Provide the (X, Y) coordinate of the cell's center where the given text is located.  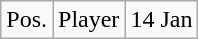
14 Jan (162, 20)
Player (88, 20)
Pos. (27, 20)
